Find where the given text appears and provide that cell's center as (X, Y) coordinate. 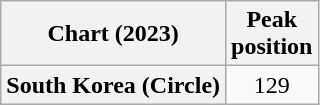
129 (272, 85)
South Korea (Circle) (114, 85)
Peakposition (272, 34)
Chart (2023) (114, 34)
